For the text-containing cell, return its midpoint in (x, y) coordinate format. 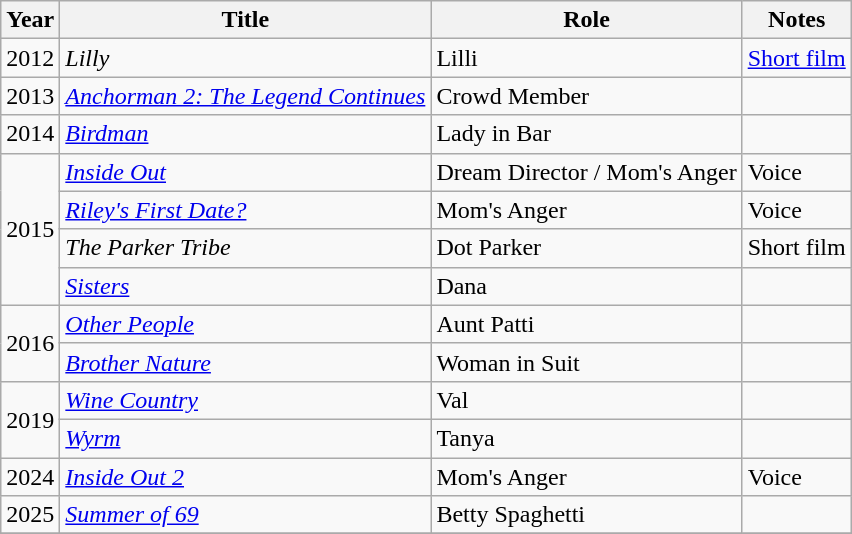
2013 (30, 96)
Role (586, 20)
Anchorman 2: The Legend Continues (246, 96)
Inside Out 2 (246, 477)
Aunt Patti (586, 324)
Year (30, 20)
Notes (796, 20)
Sisters (246, 286)
2016 (30, 343)
Lady in Bar (586, 134)
Dot Parker (586, 248)
2015 (30, 229)
Tanya (586, 438)
Crowd Member (586, 96)
Wyrm (246, 438)
2024 (30, 477)
Riley's First Date? (246, 210)
Brother Nature (246, 362)
Val (586, 400)
Woman in Suit (586, 362)
Title (246, 20)
Lilly (246, 58)
2014 (30, 134)
The Parker Tribe (246, 248)
2012 (30, 58)
Inside Out (246, 172)
Wine Country (246, 400)
Betty Spaghetti (586, 515)
Birdman (246, 134)
Lilli (586, 58)
Other People (246, 324)
Dream Director / Mom's Anger (586, 172)
2019 (30, 419)
Summer of 69 (246, 515)
Dana (586, 286)
2025 (30, 515)
